Extract the [x, y] coordinate from the center of the cell holding the provided text.  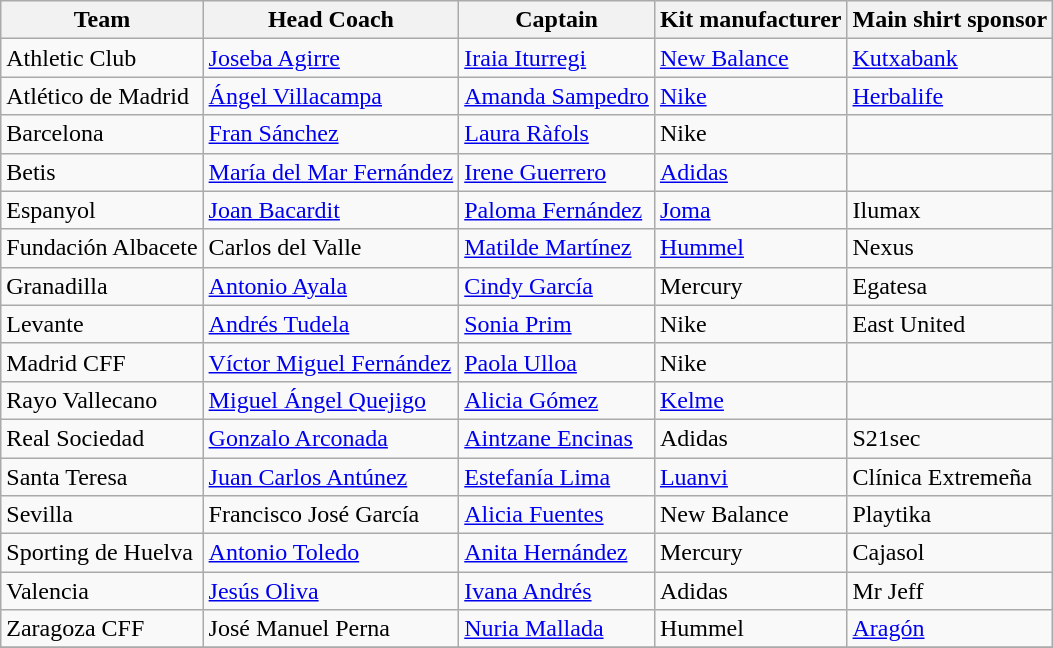
Levante [102, 324]
Fundación Albacete [102, 248]
Aintzane Encinas [557, 438]
Santa Teresa [102, 477]
Ángel Villacampa [331, 96]
Paloma Fernández [557, 210]
Fran Sánchez [331, 134]
Sevilla [102, 515]
Miguel Ángel Quejigo [331, 400]
Irene Guerrero [557, 172]
Estefanía Lima [557, 477]
Nexus [950, 248]
Barcelona [102, 134]
Víctor Miguel Fernández [331, 362]
Aragón [950, 629]
Amanda Sampedro [557, 96]
Paola Ulloa [557, 362]
Rayo Vallecano [102, 400]
Joseba Agirre [331, 58]
Alicia Gómez [557, 400]
Kelme [750, 400]
Real Sociedad [102, 438]
Sonia Prim [557, 324]
Matilde Martínez [557, 248]
Egatesa [950, 286]
Playtika [950, 515]
Athletic Club [102, 58]
Antonio Toledo [331, 553]
Cindy García [557, 286]
Head Coach [331, 20]
Joma [750, 210]
Betis [102, 172]
Kutxabank [950, 58]
Captain [557, 20]
Iraia Iturregi [557, 58]
Laura Ràfols [557, 134]
José Manuel Perna [331, 629]
Atlético de Madrid [102, 96]
Nuria Mallada [557, 629]
María del Mar Fernández [331, 172]
Madrid CFF [102, 362]
Granadilla [102, 286]
East United [950, 324]
Gonzalo Arconada [331, 438]
Juan Carlos Antúnez [331, 477]
Herbalife [950, 96]
Ivana Andrés [557, 591]
Ilumax [950, 210]
Joan Bacardit [331, 210]
S21sec [950, 438]
Anita Hernández [557, 553]
Cajasol [950, 553]
Carlos del Valle [331, 248]
Valencia [102, 591]
Francisco José García [331, 515]
Antonio Ayala [331, 286]
Clínica Extremeña [950, 477]
Luanvi [750, 477]
Main shirt sponsor [950, 20]
Mr Jeff [950, 591]
Team [102, 20]
Jesús Oliva [331, 591]
Zaragoza CFF [102, 629]
Andrés Tudela [331, 324]
Kit manufacturer [750, 20]
Espanyol [102, 210]
Sporting de Huelva [102, 553]
Alicia Fuentes [557, 515]
